Determine the [X, Y] coordinate at the center of the cell enclosing the given text.  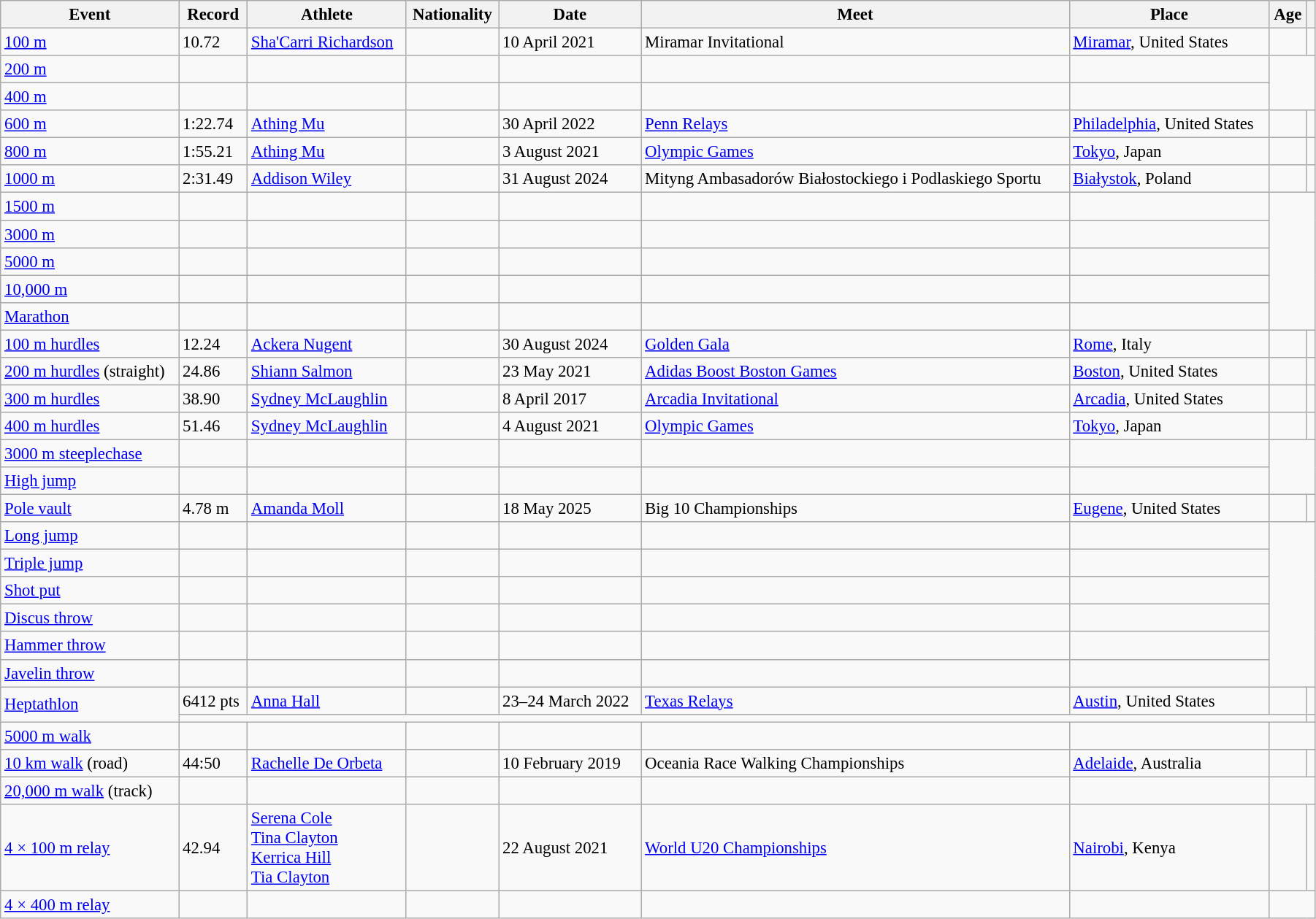
Amanda Moll [327, 509]
3 August 2021 [570, 152]
5000 m walk [90, 736]
44:50 [213, 764]
10 February 2019 [570, 764]
Adidas Boost Boston Games [855, 372]
Meet [855, 15]
Texas Relays [855, 701]
51.46 [213, 426]
Eugene, United States [1169, 509]
Arcadia Invitational [855, 399]
4.78 m [213, 509]
2:31.49 [213, 179]
800 m [90, 152]
Discus throw [90, 618]
Shiann Salmon [327, 372]
Javelin throw [90, 673]
Long jump [90, 536]
23–24 March 2022 [570, 701]
Age [1288, 15]
Austin, United States [1169, 701]
300 m hurdles [90, 399]
24.86 [213, 372]
Ackera Nugent [327, 344]
Sha'Carri Richardson [327, 42]
1500 m [90, 207]
1000 m [90, 179]
Oceania Race Walking Championships [855, 764]
World U20 Championships [855, 848]
200 m [90, 69]
100 m [90, 42]
31 August 2024 [570, 179]
3000 m [90, 234]
1:22.74 [213, 124]
Big 10 Championships [855, 509]
10.72 [213, 42]
Date [570, 15]
Anna Hall [327, 701]
100 m hurdles [90, 344]
5000 m [90, 261]
38.90 [213, 399]
10,000 m [90, 289]
10 April 2021 [570, 42]
Miramar Invitational [855, 42]
Rachelle De Orbeta [327, 764]
Addison Wiley [327, 179]
12.24 [213, 344]
30 April 2022 [570, 124]
Mityng Ambasadorów Białostockiego i Podlaskiego Sportu [855, 179]
Arcadia, United States [1169, 399]
Pole vault [90, 509]
42.94 [213, 848]
Rome, Italy [1169, 344]
Penn Relays [855, 124]
Philadelphia, United States [1169, 124]
30 August 2024 [570, 344]
Shot put [90, 591]
Golden Gala [855, 344]
400 m [90, 97]
1:55.21 [213, 152]
3000 m steeplechase [90, 453]
Nationality [453, 15]
4 August 2021 [570, 426]
8 April 2017 [570, 399]
Serena ColeTina ClaytonKerrica HillTia Clayton [327, 848]
Boston, United States [1169, 372]
600 m [90, 124]
4 × 100 m relay [90, 848]
Record [213, 15]
200 m hurdles (straight) [90, 372]
6412 pts [213, 701]
22 August 2021 [570, 848]
Hammer throw [90, 646]
Athlete [327, 15]
Miramar, United States [1169, 42]
10 km walk (road) [90, 764]
Event [90, 15]
Heptathlon [90, 704]
Nairobi, Kenya [1169, 848]
4 × 400 m relay [90, 904]
Adelaide, Australia [1169, 764]
400 m hurdles [90, 426]
23 May 2021 [570, 372]
Place [1169, 15]
Białystok, Poland [1169, 179]
High jump [90, 481]
20,000 m walk (track) [90, 791]
18 May 2025 [570, 509]
Marathon [90, 316]
Triple jump [90, 564]
